Return [X, Y] of the center of cell containing provided text 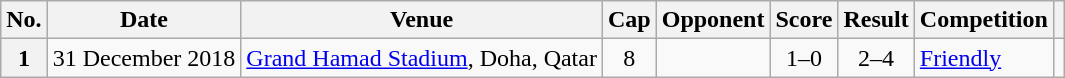
1–0 [804, 58]
Grand Hamad Stadium, Doha, Qatar [422, 58]
Date [144, 20]
Venue [422, 20]
Friendly [984, 58]
Result [876, 20]
8 [629, 58]
2–4 [876, 58]
Opponent [713, 20]
Score [804, 20]
No. [24, 20]
Competition [984, 20]
Cap [629, 20]
1 [24, 58]
31 December 2018 [144, 58]
